Scan for the cell matching the given text and deliver its [X, Y] coordinate at center. 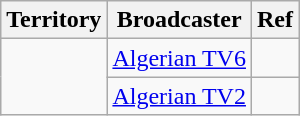
Algerian TV6 [180, 58]
Ref [274, 20]
Territory [54, 20]
Broadcaster [180, 20]
Algerian TV2 [180, 96]
